Return the [X, Y] coordinate for the center point of the cell that contains the specified text.  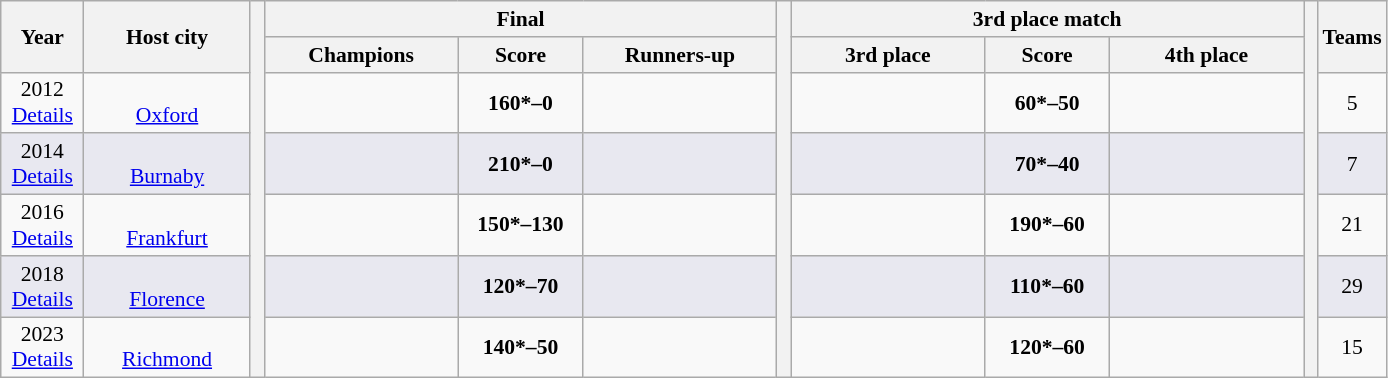
4th place [1207, 55]
2014Details [42, 164]
2012Details [42, 102]
Year [42, 36]
Teams [1352, 36]
3rd place [888, 55]
120*–60 [1048, 348]
110*–60 [1048, 286]
5 [1352, 102]
21 [1352, 226]
29 [1352, 286]
120*–70 [520, 286]
140*–50 [520, 348]
160*–0 [520, 102]
15 [1352, 348]
190*–60 [1048, 226]
210*–0 [520, 164]
Richmond [167, 348]
2016Details [42, 226]
Final [520, 19]
7 [1352, 164]
2023Details [42, 348]
Champions [361, 55]
60*–50 [1048, 102]
Host city [167, 36]
2018Details [42, 286]
70*–40 [1048, 164]
150*–130 [520, 226]
3rd place match [1048, 19]
Burnaby [167, 164]
Florence [167, 286]
Frankfurt [167, 226]
Runners-up [680, 55]
Oxford [167, 102]
